Determine the [X, Y] coordinate at the center of the cell enclosing the given text.  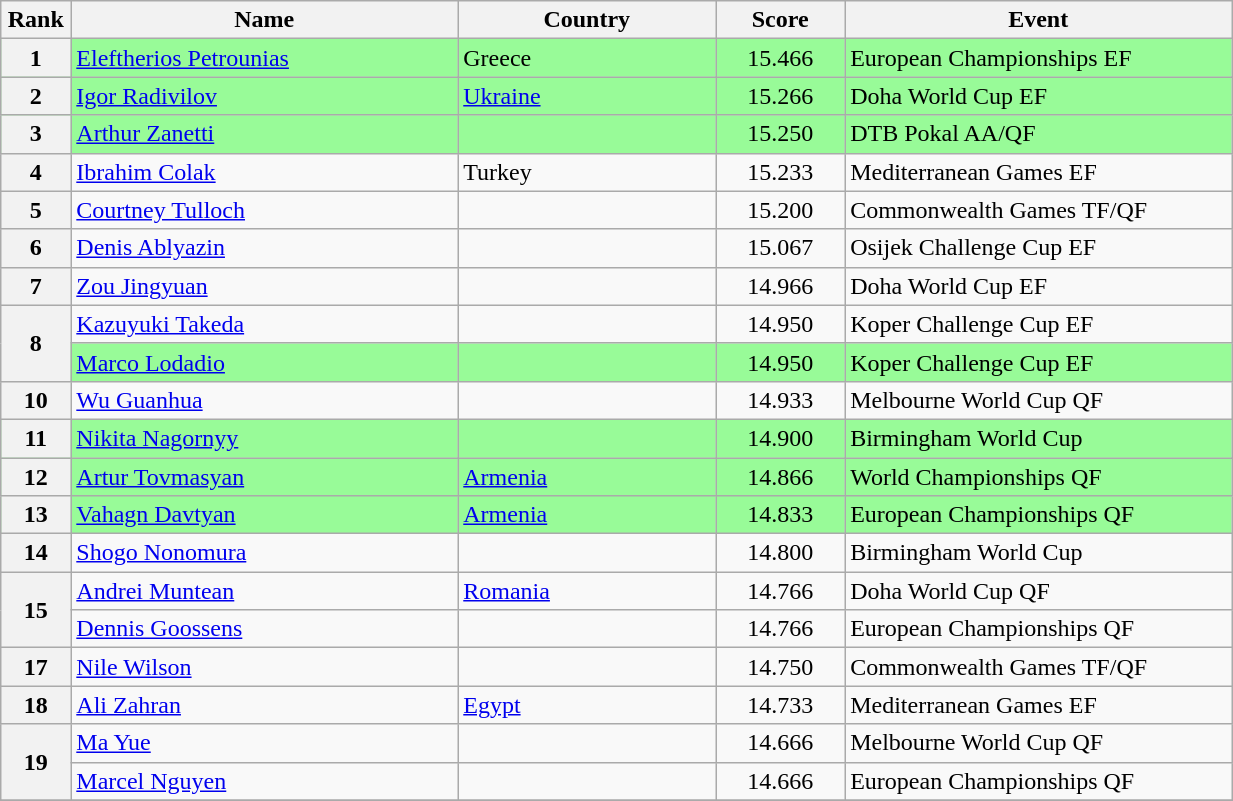
11 [36, 438]
Eleftherios Petrounias [264, 58]
8 [36, 343]
7 [36, 286]
Kazuyuki Takeda [264, 324]
Turkey [587, 172]
Courtney Tulloch [264, 210]
Romania [587, 591]
14.900 [780, 438]
2 [36, 96]
Greece [587, 58]
Rank [36, 20]
Name [264, 20]
Ali Zahran [264, 705]
Ma Yue [264, 743]
1 [36, 58]
Ibrahim Colak [264, 172]
European Championships EF [1038, 58]
14.866 [780, 477]
14.733 [780, 705]
3 [36, 134]
Score [780, 20]
15.250 [780, 134]
14.833 [780, 515]
Marco Lodadio [264, 362]
15.266 [780, 96]
Arthur Zanetti [264, 134]
15 [36, 610]
Igor Radivilov [264, 96]
Nile Wilson [264, 667]
15.067 [780, 248]
Andrei Muntean [264, 591]
Doha World Cup QF [1038, 591]
15.200 [780, 210]
14.800 [780, 553]
World Championships QF [1038, 477]
6 [36, 248]
Vahagn Davtyan [264, 515]
14.933 [780, 400]
17 [36, 667]
10 [36, 400]
15.233 [780, 172]
15.466 [780, 58]
Nikita Nagornyy [264, 438]
Egypt [587, 705]
19 [36, 762]
18 [36, 705]
Osijek Challenge Cup EF [1038, 248]
Zou Jingyuan [264, 286]
13 [36, 515]
5 [36, 210]
Event [1038, 20]
Wu Guanhua [264, 400]
4 [36, 172]
Marcel Nguyen [264, 781]
Artur Tovmasyan [264, 477]
14.966 [780, 286]
Shogo Nonomura [264, 553]
Dennis Goossens [264, 629]
14.750 [780, 667]
Ukraine [587, 96]
Denis Ablyazin [264, 248]
DTB Pokal AA/QF [1038, 134]
Country [587, 20]
12 [36, 477]
14 [36, 553]
